Output the (X, Y) coordinate of the center of the cell containing the given text.  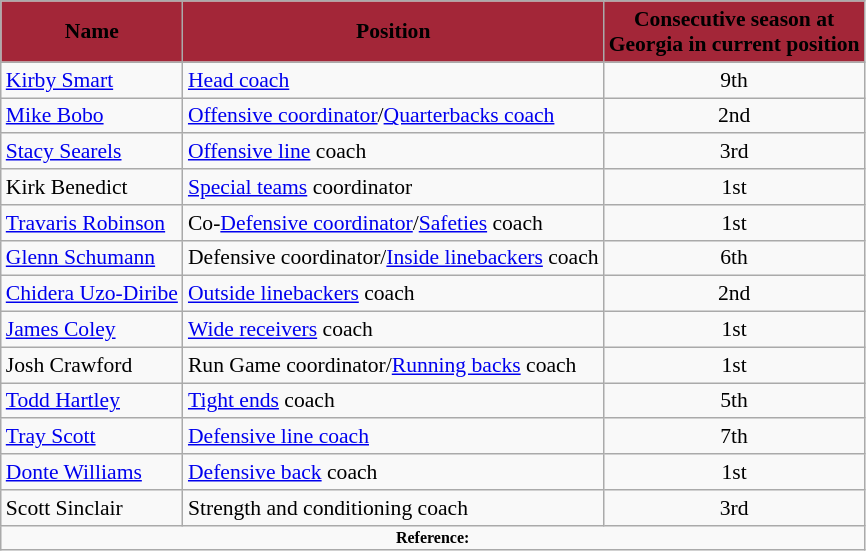
Name (92, 32)
Donte Williams (92, 472)
Tight ends coach (394, 401)
Offensive coordinator/Quarterbacks coach (394, 116)
Offensive line coach (394, 152)
Special teams coordinator (394, 187)
Stacy Searels (92, 152)
5th (734, 401)
Josh Crawford (92, 365)
Kirk Benedict (92, 187)
Position (394, 32)
9th (734, 80)
7th (734, 437)
Head coach (394, 80)
Reference: (433, 537)
James Coley (92, 330)
Travaris Robinson (92, 223)
Mike Bobo (92, 116)
Outside linebackers coach (394, 294)
Scott Sinclair (92, 508)
Chidera Uzo-Diribe (92, 294)
Todd Hartley (92, 401)
Strength and conditioning coach (394, 508)
Wide receivers coach (394, 330)
Tray Scott (92, 437)
Defensive back coach (394, 472)
Consecutive season atGeorgia in current position (734, 32)
Defensive line coach (394, 437)
Kirby Smart (92, 80)
6th (734, 258)
Run Game coordinator/Running backs coach (394, 365)
Co-Defensive coordinator/Safeties coach (394, 223)
Glenn Schumann (92, 258)
Defensive coordinator/Inside linebackers coach (394, 258)
